Identify which cell holds the provided text, then report its [X, Y] central coordinate. 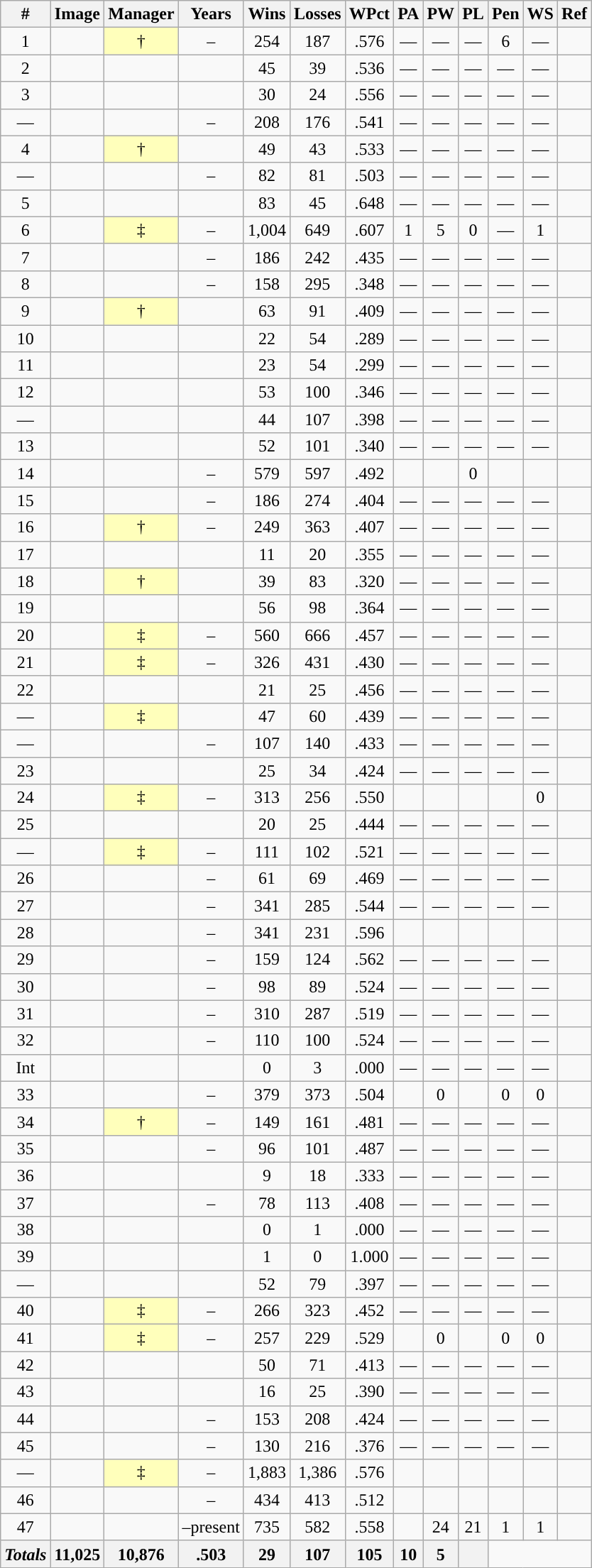
28 [26, 933]
PA [409, 14]
.544 [369, 906]
.452 [369, 1311]
735 [267, 1527]
.433 [369, 743]
.562 [369, 960]
56 [267, 608]
113 [317, 1203]
256 [317, 798]
15 [26, 500]
.648 [369, 203]
.333 [369, 1175]
69 [317, 879]
WPct [369, 14]
187 [317, 41]
89 [317, 987]
.504 [369, 1095]
105 [369, 1554]
PL [473, 14]
140 [317, 743]
–present [211, 1527]
78 [267, 1203]
.596 [369, 933]
1,883 [267, 1473]
.413 [369, 1365]
.398 [369, 420]
313 [267, 798]
WS [540, 14]
41 [26, 1338]
159 [267, 960]
.346 [369, 393]
130 [267, 1446]
.481 [369, 1122]
PW [441, 14]
229 [317, 1338]
.289 [369, 339]
# [26, 14]
27 [26, 906]
.536 [369, 68]
.376 [369, 1446]
.444 [369, 825]
26 [26, 879]
231 [317, 933]
32 [26, 1041]
.364 [369, 608]
.529 [369, 1338]
649 [317, 230]
Losses [317, 14]
4 [26, 149]
285 [317, 906]
53 [267, 393]
60 [317, 716]
.607 [369, 230]
257 [267, 1338]
1,004 [267, 230]
.397 [369, 1284]
1.000 [369, 1257]
582 [317, 1527]
.533 [369, 149]
10,876 [141, 1554]
.558 [369, 1527]
.550 [369, 798]
287 [317, 1014]
.408 [369, 1203]
12 [26, 393]
.456 [369, 689]
.492 [369, 473]
19 [26, 608]
46 [26, 1500]
Manager [141, 14]
124 [317, 960]
40 [26, 1311]
242 [317, 257]
2 [26, 68]
431 [317, 662]
.457 [369, 635]
110 [267, 1041]
579 [267, 473]
.355 [369, 554]
560 [267, 635]
35 [26, 1148]
.407 [369, 527]
Ref [575, 14]
216 [317, 1446]
.320 [369, 581]
11,025 [77, 1554]
.521 [369, 852]
153 [267, 1419]
176 [317, 122]
254 [267, 41]
50 [267, 1365]
14 [26, 473]
.519 [369, 1014]
295 [317, 284]
597 [317, 473]
31 [26, 1014]
102 [317, 852]
.556 [369, 95]
.390 [369, 1392]
149 [267, 1122]
96 [267, 1148]
.430 [369, 662]
82 [267, 176]
.404 [369, 500]
.512 [369, 1500]
Totals [26, 1554]
363 [317, 527]
Pen [505, 14]
13 [26, 446]
373 [317, 1095]
33 [26, 1095]
266 [267, 1311]
.409 [369, 311]
323 [317, 1311]
.439 [369, 716]
1,386 [317, 1473]
Wins [267, 14]
37 [26, 1203]
.435 [369, 257]
326 [267, 662]
161 [317, 1122]
379 [267, 1095]
81 [317, 176]
36 [26, 1175]
7 [26, 257]
61 [267, 879]
.299 [369, 366]
.541 [369, 122]
38 [26, 1230]
71 [317, 1365]
49 [267, 149]
.487 [369, 1148]
.340 [369, 446]
.469 [369, 879]
434 [267, 1500]
79 [317, 1284]
63 [267, 311]
666 [317, 635]
249 [267, 527]
274 [317, 500]
42 [26, 1365]
8 [26, 284]
Years [211, 14]
17 [26, 554]
Image [77, 14]
413 [317, 1500]
Int [26, 1068]
158 [267, 284]
111 [267, 852]
.348 [369, 284]
91 [317, 311]
310 [267, 1014]
